Find where the given text appears and provide that cell's center as [X, Y] coordinate. 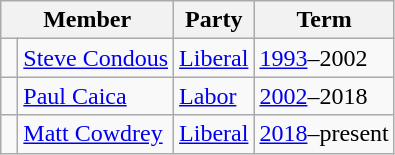
Matt Cowdrey [96, 134]
Member [88, 20]
Party [214, 20]
Paul Caica [96, 96]
1993–2002 [324, 58]
2018–present [324, 134]
Labor [214, 96]
Steve Condous [96, 58]
Term [324, 20]
2002–2018 [324, 96]
